Capture the cell that displays the provided text and extract its [X, Y] central coordinate. 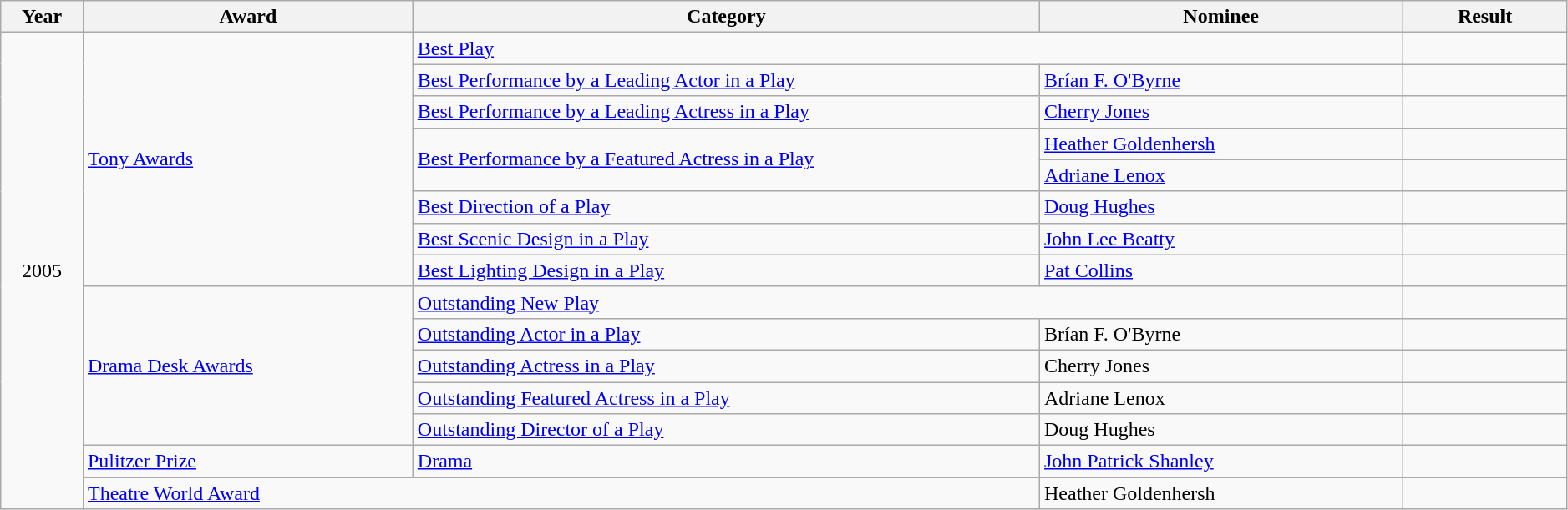
Best Scenic Design in a Play [726, 239]
Best Performance by a Leading Actress in a Play [726, 112]
Award [247, 17]
Outstanding Actor in a Play [726, 334]
Pulitzer Prize [247, 462]
Best Play [907, 48]
Result [1485, 17]
Drama [726, 462]
Tony Awards [247, 159]
Drama Desk Awards [247, 366]
Pat Collins [1220, 270]
Outstanding New Play [907, 302]
Outstanding Actress in a Play [726, 366]
Nominee [1220, 17]
John Lee Beatty [1220, 239]
Best Lighting Design in a Play [726, 270]
Best Direction of a Play [726, 207]
Category [726, 17]
John Patrick Shanley [1220, 462]
Year [42, 17]
Best Performance by a Featured Actress in a Play [726, 159]
Outstanding Featured Actress in a Play [726, 398]
Best Performance by a Leading Actor in a Play [726, 80]
2005 [42, 270]
Outstanding Director of a Play [726, 430]
Theatre World Award [561, 493]
